Find where the given text appears and provide that cell's center as [X, Y] coordinate. 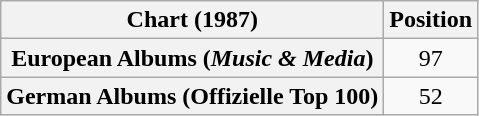
97 [431, 58]
Position [431, 20]
European Albums (Music & Media) [192, 58]
52 [431, 96]
German Albums (Offizielle Top 100) [192, 96]
Chart (1987) [192, 20]
